Extract the [X, Y] coordinate from the center of the cell holding the provided text.  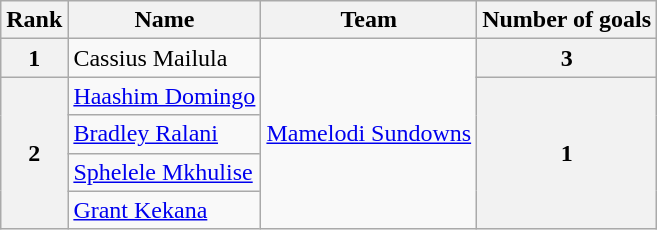
Sphelele Mkhulise [164, 172]
Cassius Mailula [164, 58]
Team [369, 20]
Name [164, 20]
2 [34, 153]
Mamelodi Sundowns [369, 134]
Haashim Domingo [164, 96]
Rank [34, 20]
Number of goals [567, 20]
Bradley Ralani [164, 134]
3 [567, 58]
Grant Kekana [164, 210]
